Pinpoint the cell where the given text exists, returning its (x, y) midpoint coordinate. 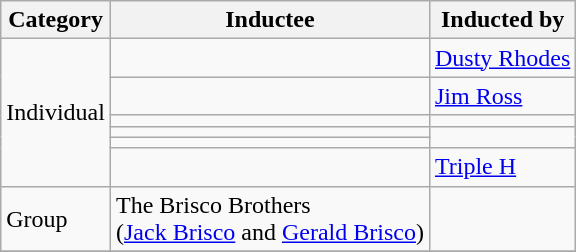
Dusty Rhodes (502, 58)
Triple H (502, 167)
Category (56, 20)
Inducted by (502, 20)
Individual (56, 112)
Jim Ross (502, 96)
Inductee (270, 20)
Group (56, 218)
The Brisco Brothers(Jack Brisco and Gerald Brisco) (270, 218)
